Search for the cell housing the specified text and yield its [x, y] center coordinate. 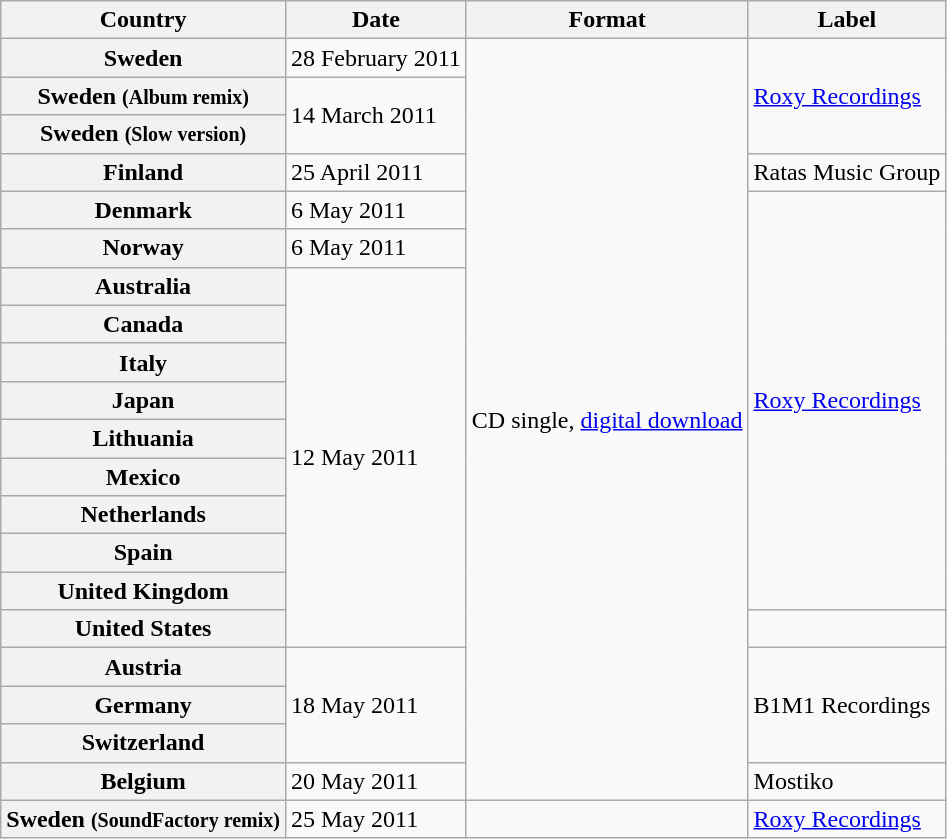
12 May 2011 [376, 458]
CD single, digital download [607, 420]
Mostiko [847, 781]
United States [144, 629]
B1M1 Recordings [847, 705]
Australia [144, 286]
Sweden [144, 58]
Austria [144, 667]
20 May 2011 [376, 781]
Canada [144, 324]
Japan [144, 400]
Format [607, 20]
Spain [144, 553]
Mexico [144, 477]
28 February 2011 [376, 58]
Sweden (Album remix) [144, 96]
Sweden (Slow version) [144, 134]
Switzerland [144, 743]
Date [376, 20]
Germany [144, 705]
Lithuania [144, 438]
Country [144, 20]
14 March 2011 [376, 115]
18 May 2011 [376, 705]
Denmark [144, 210]
Label [847, 20]
United Kingdom [144, 591]
Italy [144, 362]
Finland [144, 172]
Ratas Music Group [847, 172]
25 April 2011 [376, 172]
Belgium [144, 781]
Netherlands [144, 515]
25 May 2011 [376, 819]
Sweden (SoundFactory remix) [144, 819]
Norway [144, 248]
